From the cell containing the given text, extract its center point as (x, y) coordinate. 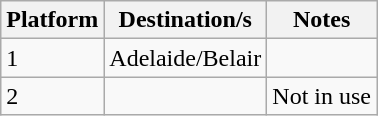
Notes (322, 20)
2 (52, 96)
Destination/s (186, 20)
Not in use (322, 96)
Adelaide/Belair (186, 58)
Platform (52, 20)
1 (52, 58)
